Find where the given text appears and provide that cell's center as (X, Y) coordinate. 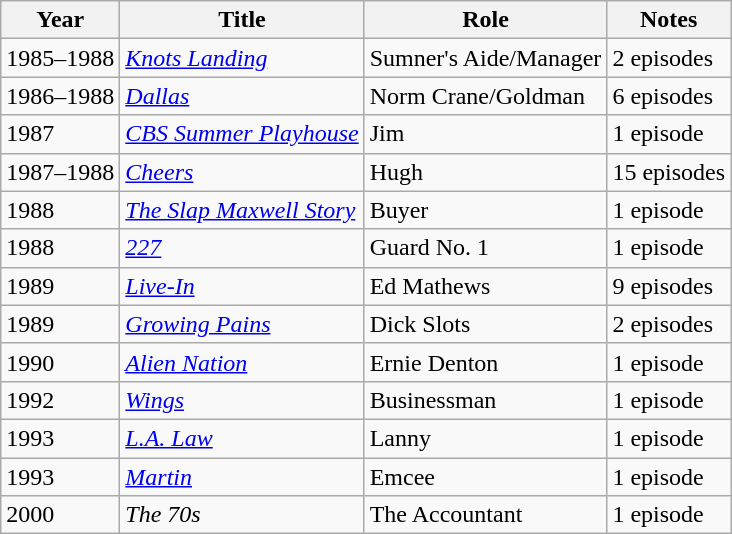
2000 (60, 515)
Sumner's Aide/Manager (486, 58)
1987–1988 (60, 172)
1990 (60, 362)
Guard No. 1 (486, 248)
15 episodes (669, 172)
L.A. Law (242, 438)
CBS Summer Playhouse (242, 134)
227 (242, 248)
1987 (60, 134)
Title (242, 20)
Jim (486, 134)
1985–1988 (60, 58)
Buyer (486, 210)
Ed Mathews (486, 286)
Cheers (242, 172)
9 episodes (669, 286)
Live-In (242, 286)
Norm Crane/Goldman (486, 96)
The Slap Maxwell Story (242, 210)
1986–1988 (60, 96)
Lanny (486, 438)
Dick Slots (486, 324)
Businessman (486, 400)
Dallas (242, 96)
Emcee (486, 477)
Wings (242, 400)
1992 (60, 400)
Knots Landing (242, 58)
The Accountant (486, 515)
Ernie Denton (486, 362)
Martin (242, 477)
Growing Pains (242, 324)
Notes (669, 20)
Hugh (486, 172)
Alien Nation (242, 362)
Role (486, 20)
The 70s (242, 515)
Year (60, 20)
6 episodes (669, 96)
